Capture the cell that displays the provided text and extract its (X, Y) central coordinate. 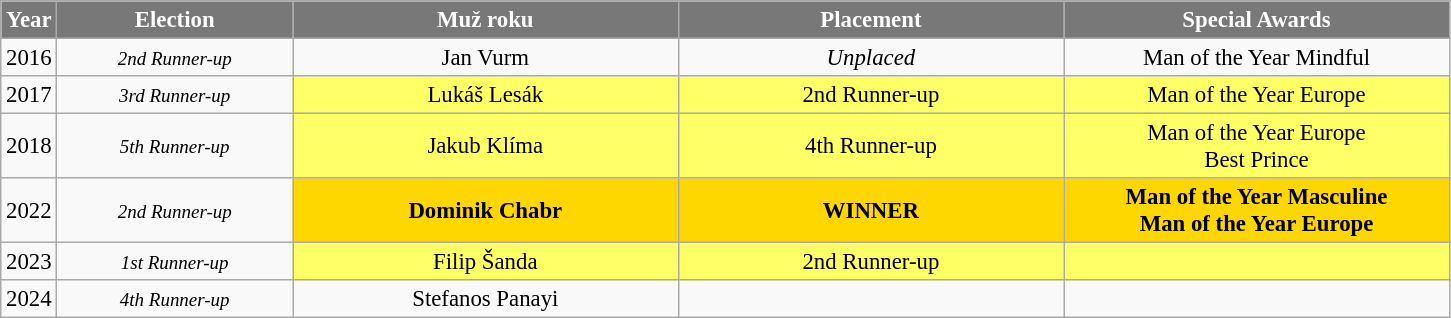
Year (29, 20)
Placement (871, 20)
2016 (29, 58)
WINNER (871, 210)
Muž roku (485, 20)
Man of the Year Europe Best Prince (1257, 146)
3rd Runner-up (175, 95)
Man of the Year Europe (1257, 95)
Unplaced (871, 58)
Man of the Year Mindful (1257, 58)
Dominik Chabr (485, 210)
2017 (29, 95)
1st Runner-up (175, 262)
2024 (29, 299)
Election (175, 20)
Filip Šanda (485, 262)
2018 (29, 146)
Jakub Klíma (485, 146)
Special Awards (1257, 20)
2022 (29, 210)
2023 (29, 262)
5th Runner-up (175, 146)
Lukáš Lesák (485, 95)
Stefanos Panayi (485, 299)
Jan Vurm (485, 58)
Man of the Year Masculine Man of the Year Europe (1257, 210)
